Scan for the cell matching the given text and deliver its [x, y] coordinate at center. 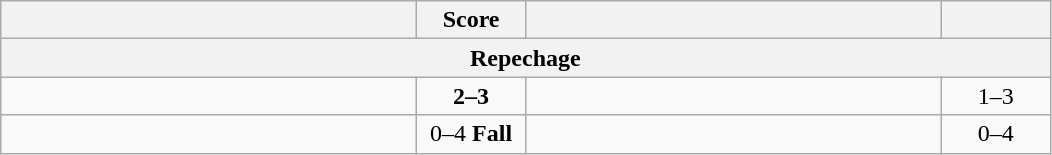
1–3 [996, 96]
2–3 [472, 96]
Repechage [526, 58]
0–4 [996, 134]
0–4 Fall [472, 134]
Score [472, 20]
